From the cell containing the given text, extract its center point as (X, Y) coordinate. 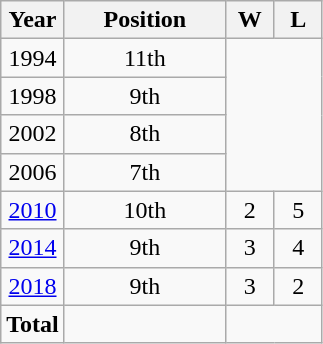
4 (298, 248)
W (250, 20)
2014 (33, 248)
10th (144, 210)
2010 (33, 210)
Total (33, 324)
7th (144, 172)
1994 (33, 58)
1998 (33, 96)
2018 (33, 286)
Year (33, 20)
5 (298, 210)
2006 (33, 172)
11th (144, 58)
2002 (33, 134)
L (298, 20)
Position (144, 20)
8th (144, 134)
